Find where the given text appears and provide that cell's center as (X, Y) coordinate. 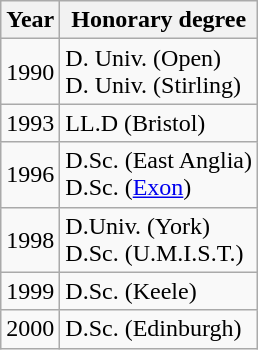
D. Univ. (Open)D. Univ. (Stirling) (159, 72)
1999 (30, 291)
1993 (30, 123)
Honorary degree (159, 20)
D.Sc. (Edinburgh) (159, 329)
2000 (30, 329)
1996 (30, 174)
LL.D (Bristol) (159, 123)
D.Sc. (Keele) (159, 291)
D.Univ. (York)D.Sc. (U.M.I.S.T.) (159, 240)
D.Sc. (East Anglia)D.Sc. (Exon) (159, 174)
1998 (30, 240)
Year (30, 20)
1990 (30, 72)
